Provide the (x, y) coordinate of the cell's center where the given text is located.  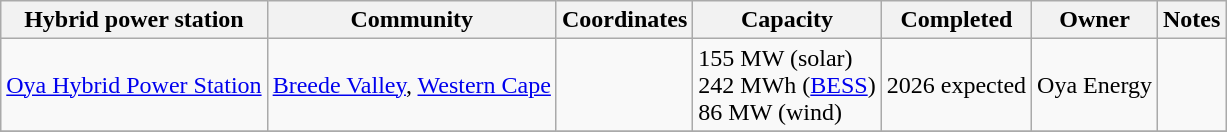
Owner (1095, 20)
Capacity (787, 20)
Oya Energy (1095, 85)
Coordinates (624, 20)
Hybrid power station (134, 20)
155 MW (solar)242 MWh (BESS)86 MW (wind) (787, 85)
2026 expected (956, 85)
Completed (956, 20)
Community (412, 20)
Notes (1192, 20)
Breede Valley, Western Cape (412, 85)
Oya Hybrid Power Station (134, 85)
